Scan for the cell matching the given text and deliver its (x, y) coordinate at center. 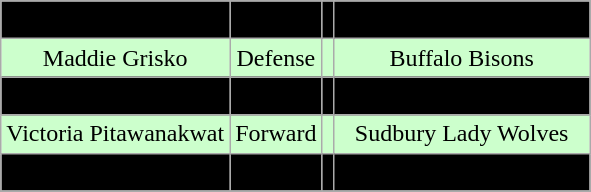
Chicago Mission (462, 172)
Lauren Carroll (116, 20)
Buffalo Bisons (462, 58)
Oakville Jr. Hornets (462, 20)
Victoria Pitawanakwat (116, 134)
Darcy Henderson (116, 96)
Sudbury Lady Wolves (462, 134)
Maddie Grisko (116, 58)
Christa Vuglar (116, 172)
Burlington Jr. Barracudas (462, 96)
